Return [x, y] of the center of cell containing provided text 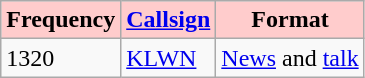
Format [290, 20]
News and talk [290, 58]
Callsign [168, 20]
1320 [61, 58]
Frequency [61, 20]
KLWN [168, 58]
